For the text-containing cell, return its midpoint in (X, Y) coordinate format. 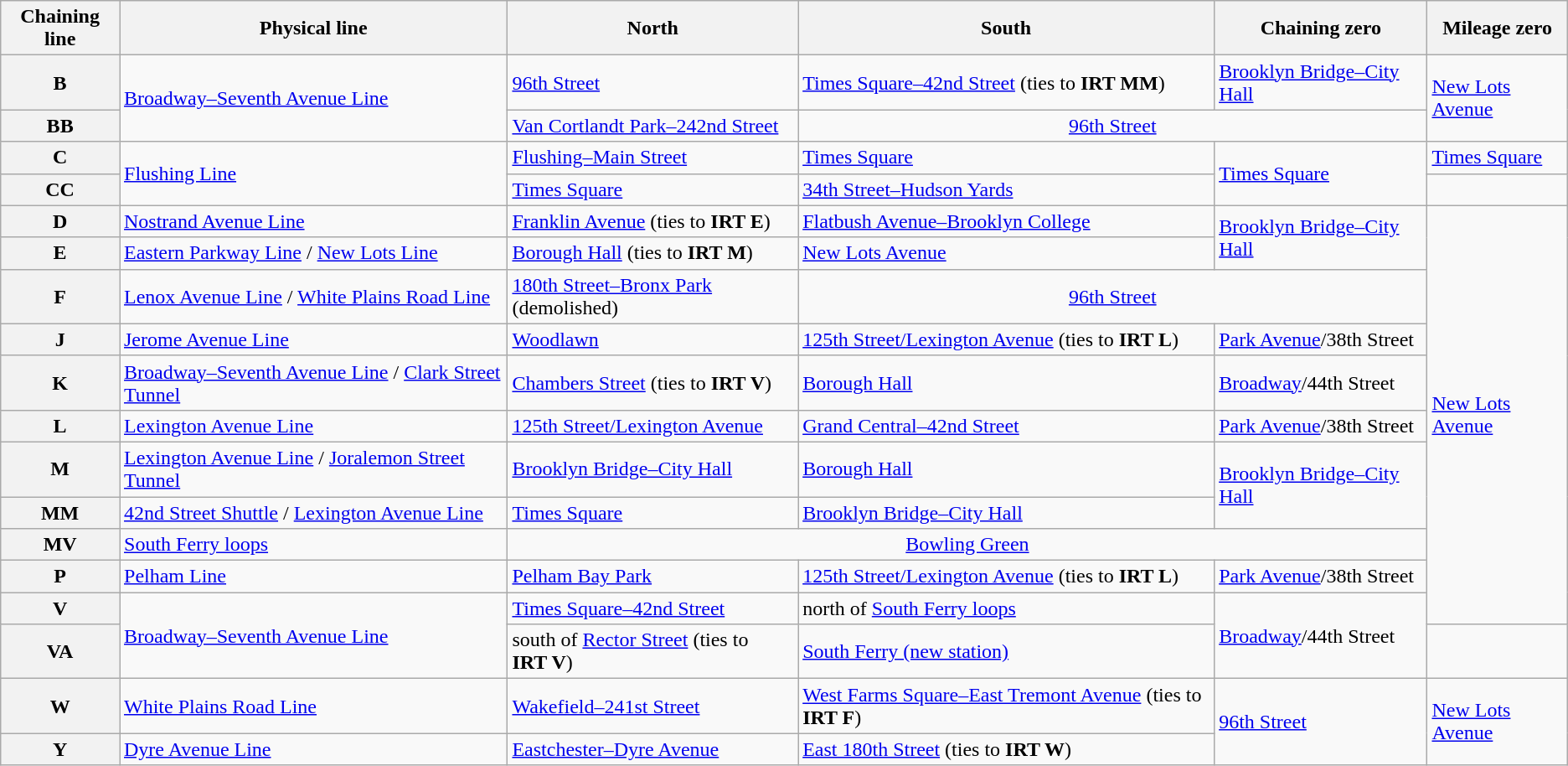
White Plains Road Line (313, 706)
K (60, 382)
Dyre Avenue Line (313, 749)
VA (60, 652)
V (60, 608)
B (60, 82)
Times Square–42nd Street (ties to IRT MM) (1007, 82)
180th Street–Bronx Park (demolished) (653, 297)
North (653, 28)
Woodlawn (653, 339)
Pelham Bay Park (653, 577)
J (60, 339)
BB (60, 126)
Y (60, 749)
Physical line (313, 28)
East 180th Street (ties to IRT W) (1007, 749)
Flatbush Avenue–Brooklyn College (1007, 221)
C (60, 158)
MV (60, 545)
Pelham Line (313, 577)
E (60, 253)
Eastchester–Dyre Avenue (653, 749)
South Ferry (new station) (1007, 652)
Eastern Parkway Line / New Lots Line (313, 253)
Chaining zero (1321, 28)
Lenox Avenue Line / White Plains Road Line (313, 297)
Flushing–Main Street (653, 158)
Bowling Green (967, 545)
Times Square–42nd Street (653, 608)
M (60, 469)
L (60, 426)
south of Rector Street (ties to IRT V) (653, 652)
Mileage zero (1498, 28)
Chaining line (60, 28)
P (60, 577)
Borough Hall (ties to IRT M) (653, 253)
Broadway–Seventh Avenue Line / Clark Street Tunnel (313, 382)
Flushing Line (313, 173)
34th Street–Hudson Yards (1007, 189)
Grand Central–42nd Street (1007, 426)
Van Cortlandt Park–242nd Street (653, 126)
W (60, 706)
CC (60, 189)
West Farms Square–East Tremont Avenue (ties to IRT F) (1007, 706)
Chambers Street (ties to IRT V) (653, 382)
Franklin Avenue (ties to IRT E) (653, 221)
Lexington Avenue Line / Joralemon Street Tunnel (313, 469)
Lexington Avenue Line (313, 426)
South (1007, 28)
125th Street/Lexington Avenue (653, 426)
D (60, 221)
South Ferry loops (313, 545)
Nostrand Avenue Line (313, 221)
42nd Street Shuttle / Lexington Avenue Line (313, 512)
Wakefield–241st Street (653, 706)
north of South Ferry loops (1007, 608)
MM (60, 512)
F (60, 297)
Jerome Avenue Line (313, 339)
